Extract the (X, Y) coordinate from the center of the cell holding the provided text.  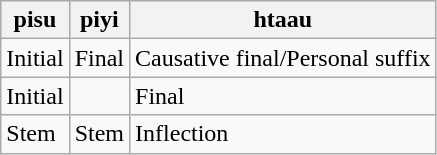
Causative final/Personal suffix (284, 58)
piyi (99, 20)
Inflection (284, 134)
pisu (35, 20)
htaau (284, 20)
